Search for the cell housing the specified text and yield its [X, Y] center coordinate. 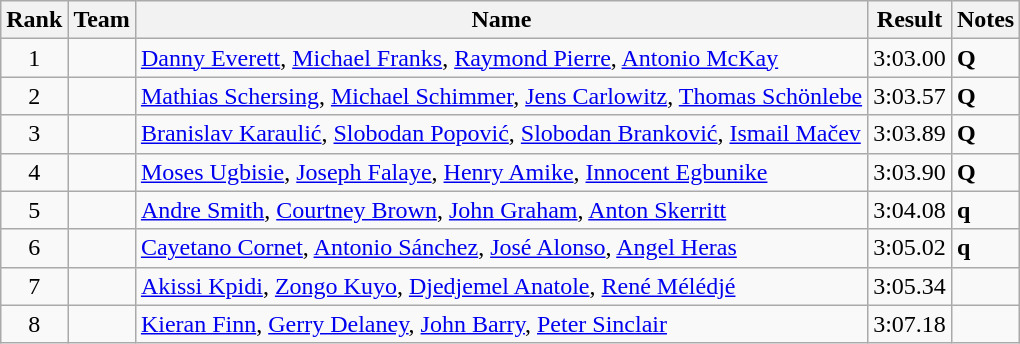
8 [34, 324]
Kieran Finn, Gerry Delaney, John Barry, Peter Sinclair [501, 324]
Andre Smith, Courtney Brown, John Graham, Anton Skerritt [501, 210]
3 [34, 134]
7 [34, 286]
4 [34, 172]
3:03.89 [910, 134]
3:03.00 [910, 58]
Mathias Schersing, Michael Schimmer, Jens Carlowitz, Thomas Schönlebe [501, 96]
3:05.34 [910, 286]
Cayetano Cornet, Antonio Sánchez, José Alonso, Angel Heras [501, 248]
3:04.08 [910, 210]
2 [34, 96]
3:03.57 [910, 96]
1 [34, 58]
3:05.02 [910, 248]
Notes [985, 20]
Rank [34, 20]
Moses Ugbisie, Joseph Falaye, Henry Amike, Innocent Egbunike [501, 172]
3:03.90 [910, 172]
Team [102, 20]
Result [910, 20]
Branislav Karaulić, Slobodan Popović, Slobodan Branković, Ismail Mačev [501, 134]
5 [34, 210]
3:07.18 [910, 324]
Danny Everett, Michael Franks, Raymond Pierre, Antonio McKay [501, 58]
Name [501, 20]
6 [34, 248]
Akissi Kpidi, Zongo Kuyo, Djedjemel Anatole, René Mélédjé [501, 286]
